Locate the cell with the specified text and output its [x, y] center coordinate. 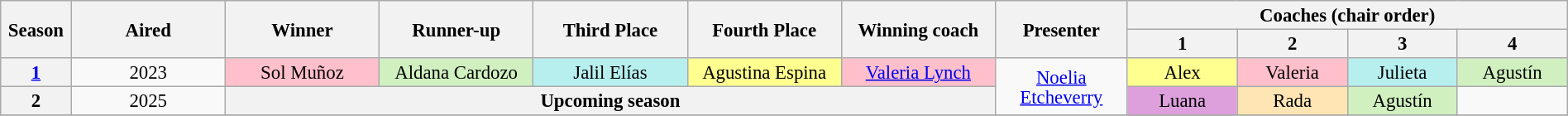
Upcoming season [610, 101]
Agustina Espina [764, 73]
Winner [302, 30]
Coaches (chair order) [1347, 15]
Fourth Place [764, 30]
Noelia Etcheverry [1061, 86]
Third Place [610, 30]
Sol Muñoz [302, 73]
Valeria [1292, 73]
4 [1512, 45]
Winning coach [918, 30]
Alex [1183, 73]
Valeria Lynch [918, 73]
Jalil Elías [610, 73]
Season [36, 30]
Rada [1292, 101]
2025 [148, 101]
Luana [1183, 101]
Presenter [1061, 30]
Aired [148, 30]
3 [1403, 45]
Aldana Cardozo [457, 73]
2023 [148, 73]
Runner-up [457, 30]
Julieta [1403, 73]
